Output the (x, y) coordinate of the center of the cell containing the given text.  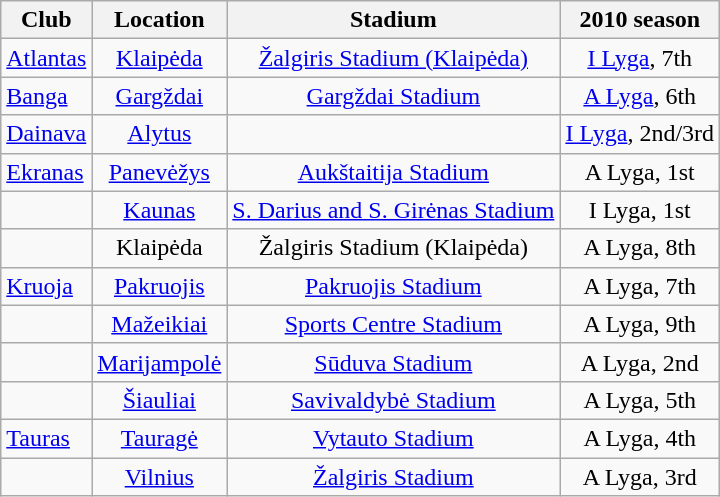
Vytauto Stadium (394, 438)
Tauras (46, 438)
A Lyga, 2nd (640, 362)
Dainava (46, 134)
Club (46, 20)
Kruoja (46, 286)
Ekranas (46, 172)
A Lyga, 4th (640, 438)
Stadium (394, 20)
Marijampolė (160, 362)
Alytus (160, 134)
Banga (46, 96)
Location (160, 20)
A Lyga, 6th (640, 96)
Žalgiris Stadium (394, 477)
A Lyga, 1st (640, 172)
Pakruojis Stadium (394, 286)
I Lyga, 7th (640, 58)
Gargždai (160, 96)
Šiauliai (160, 400)
Atlantas (46, 58)
Pakruojis (160, 286)
A Lyga, 9th (640, 324)
I Lyga, 2nd/3rd (640, 134)
Sūduva Stadium (394, 362)
Panevėžys (160, 172)
Gargždai Stadium (394, 96)
Kaunas (160, 210)
Tauragė (160, 438)
A Lyga, 7th (640, 286)
Sports Centre Stadium (394, 324)
I Lyga, 1st (640, 210)
S. Darius and S. Girėnas Stadium (394, 210)
Mažeikiai (160, 324)
Aukštaitija Stadium (394, 172)
A Lyga, 3rd (640, 477)
Savivaldybė Stadium (394, 400)
Vilnius (160, 477)
A Lyga, 5th (640, 400)
2010 season (640, 20)
A Lyga, 8th (640, 248)
